Determine the [X, Y] coordinate at the center of the cell enclosing the given text.  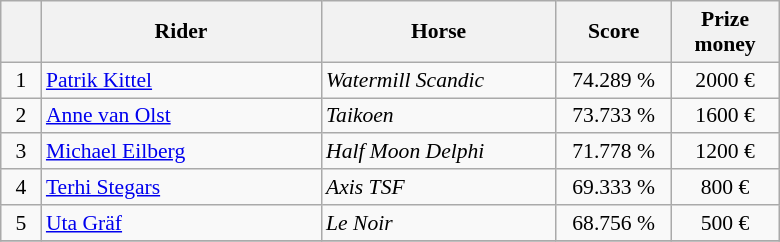
Prizemoney [725, 32]
Axis TSF [438, 187]
Watermill Scandic [438, 80]
74.289 % [614, 80]
68.756 % [614, 223]
73.733 % [614, 116]
Half Moon Delphi [438, 152]
69.333 % [614, 187]
Score [614, 32]
5 [21, 223]
4 [21, 187]
2000 € [725, 80]
Rider [181, 32]
3 [21, 152]
Uta Gräf [181, 223]
800 € [725, 187]
1 [21, 80]
Michael Eilberg [181, 152]
Horse [438, 32]
2 [21, 116]
Patrik Kittel [181, 80]
71.778 % [614, 152]
Terhi Stegars [181, 187]
1200 € [725, 152]
Le Noir [438, 223]
1600 € [725, 116]
Taikoen [438, 116]
Anne van Olst [181, 116]
500 € [725, 223]
